From the cell containing the given text, extract its center point as [x, y] coordinate. 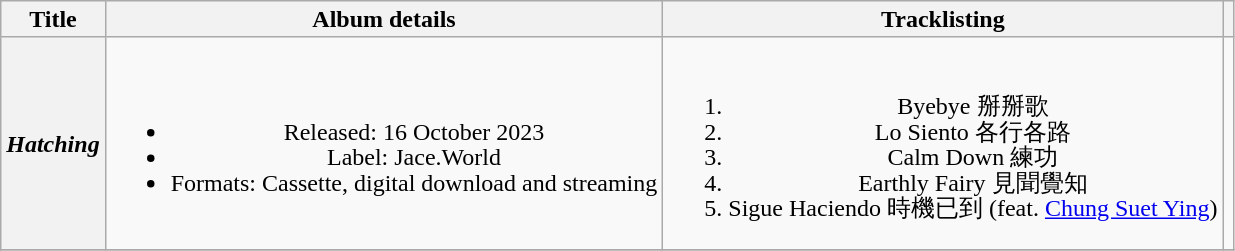
Byebye 掰掰歌Lo Siento 各行各路Calm Down 練功Earthly Fairy 見聞覺知Sigue Haciendo 時機已到 (feat. Chung Suet Ying) [943, 143]
Released: 16 October 2023Label: Jace.WorldFormats: Cassette, digital download and streaming [384, 143]
Hatching [53, 143]
Tracklisting [943, 20]
Album details [384, 20]
Title [53, 20]
